For the text-containing cell, return its midpoint in (x, y) coordinate format. 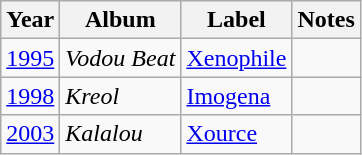
Notes (326, 20)
Xource (236, 134)
Vodou Beat (120, 58)
Label (236, 20)
Kreol (120, 96)
Imogena (236, 96)
Year (30, 20)
1995 (30, 58)
Kalalou (120, 134)
1998 (30, 96)
Album (120, 20)
2003 (30, 134)
Xenophile (236, 58)
